Extract the (x, y) coordinate from the center of the cell holding the provided text.  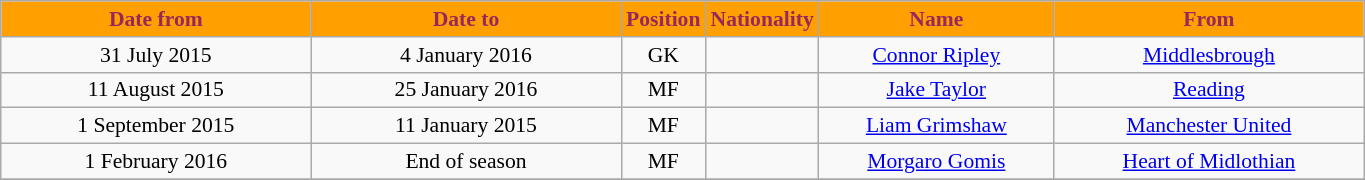
GK (663, 55)
4 January 2016 (466, 55)
Position (663, 19)
Manchester United (1209, 126)
11 January 2015 (466, 126)
Heart of Midlothian (1209, 162)
Date from (156, 19)
25 January 2016 (466, 90)
11 August 2015 (156, 90)
Jake Taylor (936, 90)
Middlesbrough (1209, 55)
End of season (466, 162)
1 September 2015 (156, 126)
1 February 2016 (156, 162)
Morgaro Gomis (936, 162)
Reading (1209, 90)
Nationality (762, 19)
From (1209, 19)
Name (936, 19)
31 July 2015 (156, 55)
Date to (466, 19)
Connor Ripley (936, 55)
Liam Grimshaw (936, 126)
